From the cell containing the given text, extract its center point as [X, Y] coordinate. 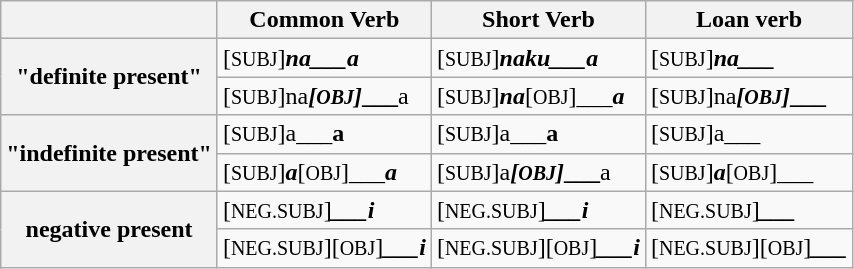
[SUBJ]a[OBJ]___ [748, 172]
Common Verb [324, 20]
"indefinite present" [110, 153]
[SUBJ]na___a [324, 58]
[SUBJ]a___ [748, 134]
Short Verb [538, 20]
[SUBJ]na[OBJ]___ [748, 96]
[SUBJ]na___ [748, 58]
negative present [110, 229]
[SUBJ]naku___a [538, 58]
[NEG.SUBJ]___ [748, 210]
Loan verb [748, 20]
"definite present" [110, 77]
[NEG.SUBJ][OBJ]___ [748, 248]
